Return the (X, Y) coordinate for the center point of the cell that contains the specified text.  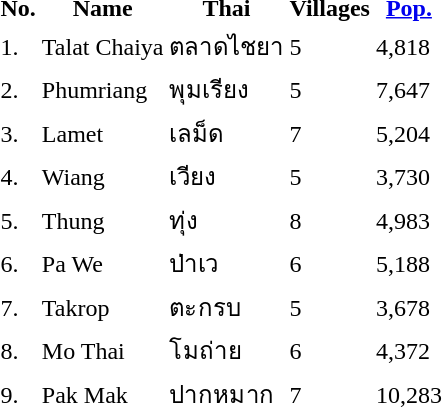
Lamet (102, 133)
พุมเรียง (226, 90)
Talat Chaiya (102, 46)
8 (330, 220)
Wiang (102, 176)
ทุ่ง (226, 220)
เวียง (226, 176)
Phumriang (102, 90)
ป่าเว (226, 264)
ตะกรบ (226, 307)
ตลาดไชยา (226, 46)
เลม็ด (226, 133)
Pa We (102, 264)
โมถ่าย (226, 350)
Mo Thai (102, 350)
7 (330, 133)
Thung (102, 220)
Takrop (102, 307)
